Extract the [X, Y] coordinate from the center of the cell holding the provided text.  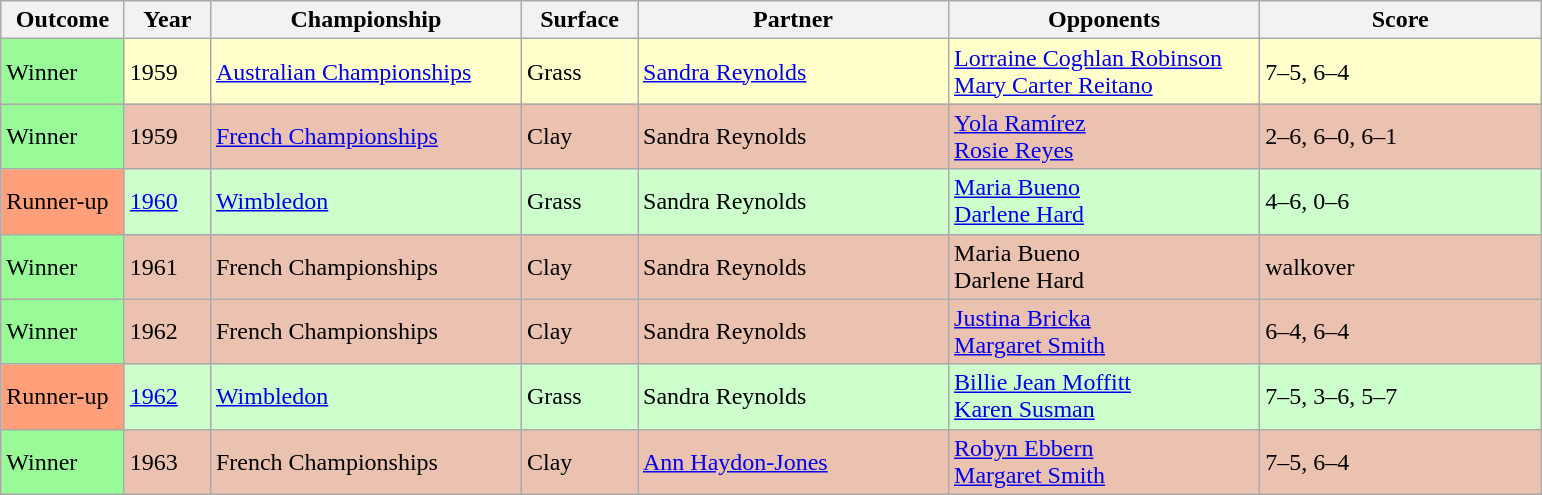
1961 [167, 266]
Championship [366, 20]
Ann Haydon-Jones [794, 462]
Justina Bricka Margaret Smith [1104, 332]
4–6, 0–6 [1400, 202]
2–6, 6–0, 6–1 [1400, 136]
1960 [167, 202]
Partner [794, 20]
walkover [1400, 266]
Yola Ramírez Rosie Reyes [1104, 136]
Year [167, 20]
Surface [579, 20]
Outcome [63, 20]
1963 [167, 462]
7–5, 3–6, 5–7 [1400, 396]
Score [1400, 20]
Australian Championships [366, 72]
Billie Jean Moffitt Karen Susman [1104, 396]
6–4, 6–4 [1400, 332]
Lorraine Coghlan Robinson Mary Carter Reitano [1104, 72]
Robyn Ebbern Margaret Smith [1104, 462]
Opponents [1104, 20]
